Detect which cell encompasses the target text, then output its (x, y) center coordinate. 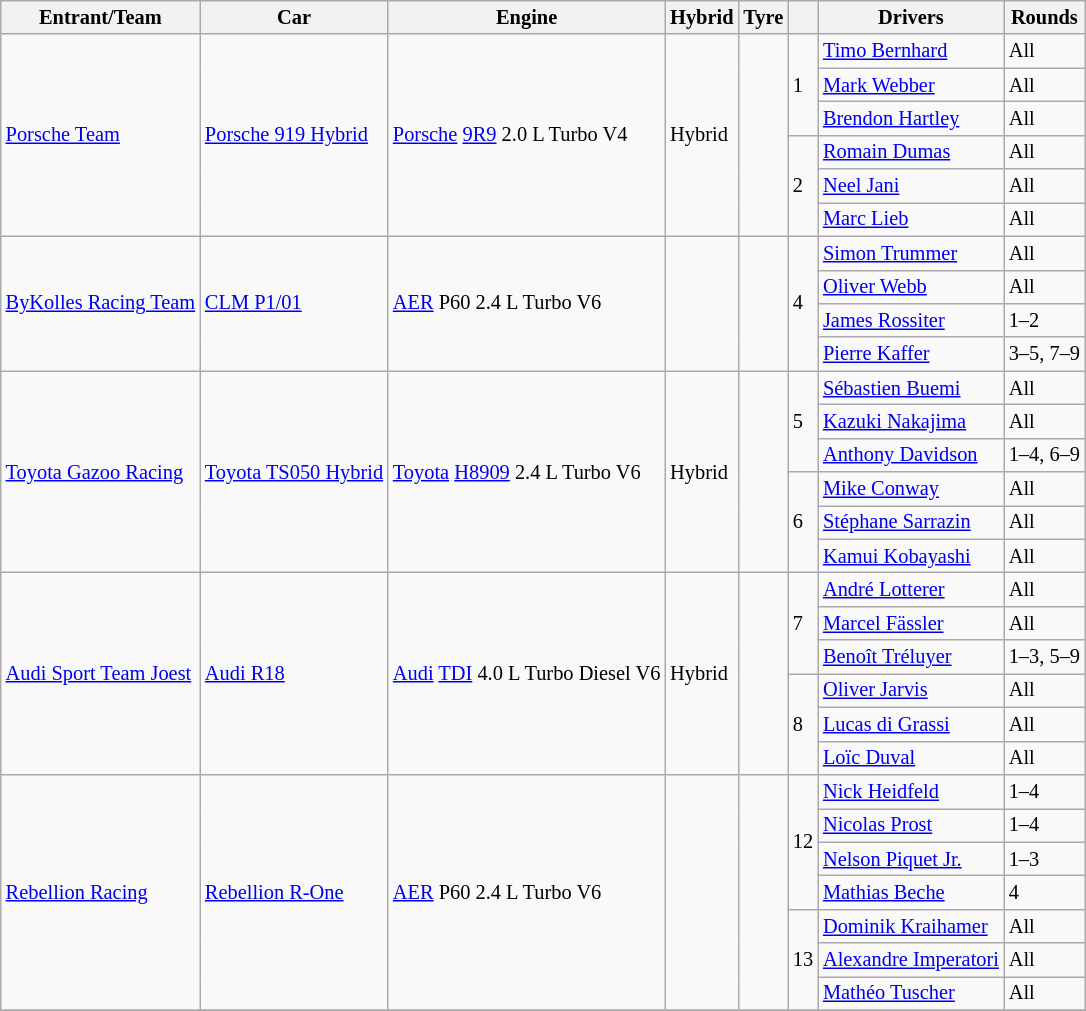
Timo Bernhard (911, 51)
Marc Lieb (911, 219)
ByKolles Racing Team (100, 304)
Rebellion R-One (294, 892)
Anthony Davidson (911, 455)
Toyota H8909 2.4 L Turbo V6 (526, 472)
Porsche 9R9 2.0 L Turbo V4 (526, 135)
Benoît Tréluyer (911, 657)
Oliver Jarvis (911, 690)
Neel Jani (911, 186)
Nicolas Prost (911, 825)
7 (803, 622)
Stéphane Sarrazin (911, 522)
Mathias Beche (911, 892)
13 (803, 960)
Dominik Kraihamer (911, 926)
5 (803, 422)
Loïc Duval (911, 758)
Pierre Kaffer (911, 354)
André Lotterer (911, 589)
Entrant/Team (100, 17)
12 (803, 842)
Audi Sport Team Joest (100, 673)
1–2 (1044, 320)
2 (803, 186)
Engine (526, 17)
Mike Conway (911, 489)
Mathéo Tuscher (911, 993)
Audi TDI 4.0 L Turbo Diesel V6 (526, 673)
Nick Heidfeld (911, 791)
6 (803, 522)
Nelson Piquet Jr. (911, 859)
Porsche 919 Hybrid (294, 135)
Kamui Kobayashi (911, 556)
Audi R18 (294, 673)
Alexandre Imperatori (911, 960)
Brendon Hartley (911, 118)
1 (803, 84)
James Rossiter (911, 320)
3–5, 7–9 (1044, 354)
Sébastien Buemi (911, 388)
Lucas di Grassi (911, 724)
8 (803, 724)
Car (294, 17)
Rebellion Racing (100, 892)
Toyota TS050 Hybrid (294, 472)
Rounds (1044, 17)
Oliver Webb (911, 287)
Simon Trummer (911, 253)
1–4, 6–9 (1044, 455)
CLM P1/01 (294, 304)
Drivers (911, 17)
Romain Dumas (911, 152)
Tyre (763, 17)
1–3, 5–9 (1044, 657)
Mark Webber (911, 85)
1–3 (1044, 859)
Toyota Gazoo Racing (100, 472)
Marcel Fässler (911, 623)
Kazuki Nakajima (911, 421)
Porsche Team (100, 135)
